Determine the (x, y) coordinate at the center of the cell enclosing the given text.  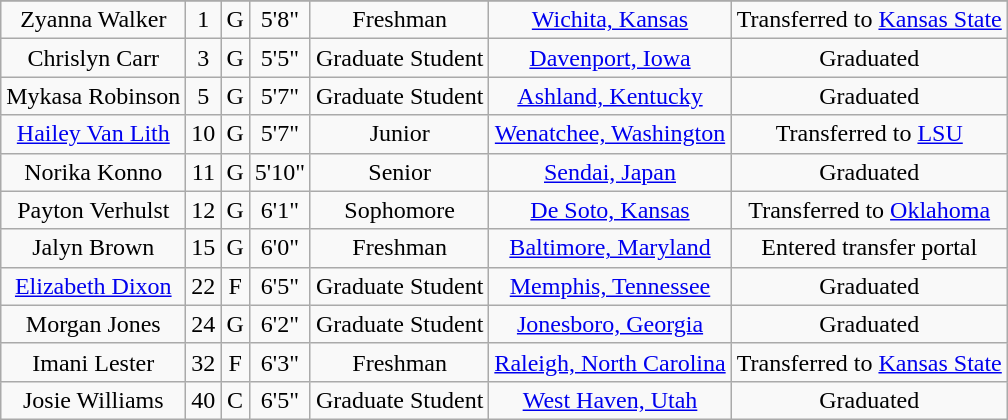
6'0" (280, 248)
De Soto, Kansas (610, 210)
C (235, 400)
1 (204, 20)
Norika Konno (94, 172)
Zyanna Walker (94, 20)
24 (204, 324)
Imani Lester (94, 362)
22 (204, 286)
Morgan Jones (94, 324)
Senior (399, 172)
Entered transfer portal (869, 248)
6'1" (280, 210)
Transferred to Oklahoma (869, 210)
Josie Williams (94, 400)
5 (204, 96)
Davenport, Iowa (610, 58)
3 (204, 58)
Elizabeth Dixon (94, 286)
Junior (399, 134)
Raleigh, North Carolina (610, 362)
Chrislyn Carr (94, 58)
32 (204, 362)
West Haven, Utah (610, 400)
Jonesboro, Georgia (610, 324)
12 (204, 210)
Jalyn Brown (94, 248)
40 (204, 400)
Payton Verhulst (94, 210)
Memphis, Tennessee (610, 286)
Wichita, Kansas (610, 20)
Mykasa Robinson (94, 96)
11 (204, 172)
Hailey Van Lith (94, 134)
5'10" (280, 172)
Sendai, Japan (610, 172)
Sophomore (399, 210)
Wenatchee, Washington (610, 134)
5'5" (280, 58)
6'3" (280, 362)
6'2" (280, 324)
5'8" (280, 20)
15 (204, 248)
Baltimore, Maryland (610, 248)
Transferred to LSU (869, 134)
10 (204, 134)
Ashland, Kentucky (610, 96)
